Capture the cell that displays the provided text and extract its [X, Y] central coordinate. 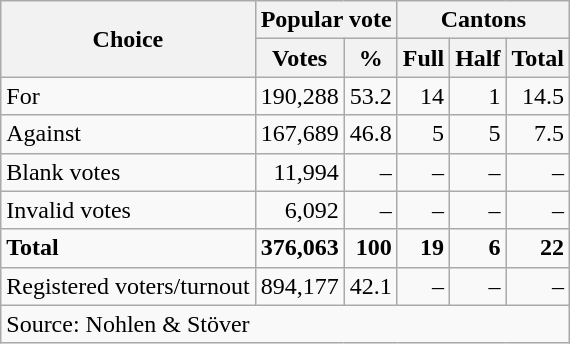
Popular vote [326, 20]
1 [478, 96]
14.5 [538, 96]
42.1 [370, 286]
14 [423, 96]
894,177 [300, 286]
19 [423, 248]
6,092 [300, 210]
11,994 [300, 172]
Cantons [483, 20]
For [128, 96]
Invalid votes [128, 210]
7.5 [538, 134]
46.8 [370, 134]
22 [538, 248]
6 [478, 248]
Votes [300, 58]
167,689 [300, 134]
190,288 [300, 96]
376,063 [300, 248]
Half [478, 58]
% [370, 58]
Blank votes [128, 172]
Source: Nohlen & Stöver [286, 324]
Against [128, 134]
53.2 [370, 96]
Registered voters/turnout [128, 286]
Choice [128, 39]
Full [423, 58]
100 [370, 248]
